Locate the cell with the specified text and output its (X, Y) center coordinate. 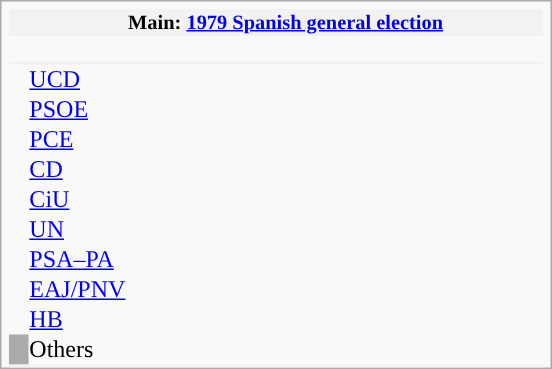
EAJ/PNV (108, 290)
PSA–PA (108, 260)
Main: 1979 Spanish general election (286, 22)
UN (108, 230)
Others (108, 350)
CD (108, 170)
PSOE (108, 110)
UCD (108, 80)
PCE (108, 140)
CiU (108, 200)
HB (108, 320)
